Determine the [x, y] coordinate at the center of the cell enclosing the given text.  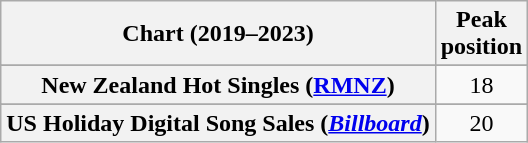
Chart (2019–2023) [218, 34]
Peakposition [481, 34]
US Holiday Digital Song Sales (Billboard) [218, 123]
18 [481, 85]
New Zealand Hot Singles (RMNZ) [218, 85]
20 [481, 123]
